Return the [X, Y] coordinate for the center point of the cell that contains the specified text.  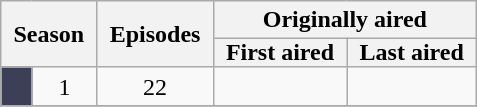
Season [49, 34]
Originally aired [344, 20]
Episodes [155, 34]
Last aired [412, 53]
First aired [280, 53]
22 [155, 86]
1 [64, 86]
